Determine the [x, y] coordinate at the center of the cell enclosing the given text.  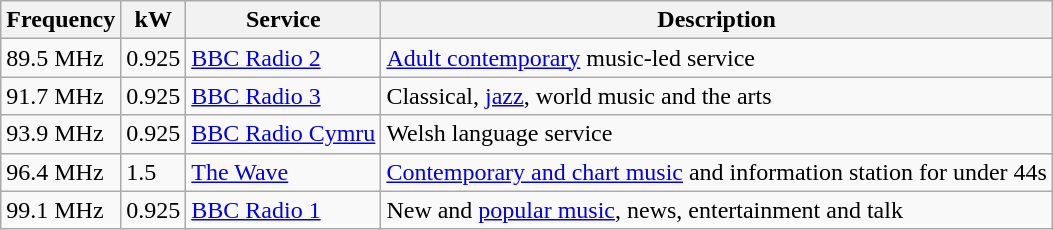
96.4 MHz [61, 172]
93.9 MHz [61, 134]
99.1 MHz [61, 210]
BBC Radio 3 [284, 96]
New and popular music, news, entertainment and talk [717, 210]
Frequency [61, 20]
BBC Radio Cymru [284, 134]
Description [717, 20]
kW [154, 20]
Classical, jazz, world music and the arts [717, 96]
89.5 MHz [61, 58]
Welsh language service [717, 134]
BBC Radio 1 [284, 210]
Adult contemporary music-led service [717, 58]
Contemporary and chart music and information station for under 44s [717, 172]
91.7 MHz [61, 96]
The Wave [284, 172]
BBC Radio 2 [284, 58]
1.5 [154, 172]
Service [284, 20]
